Locate the cell with the specified text and output its [x, y] center coordinate. 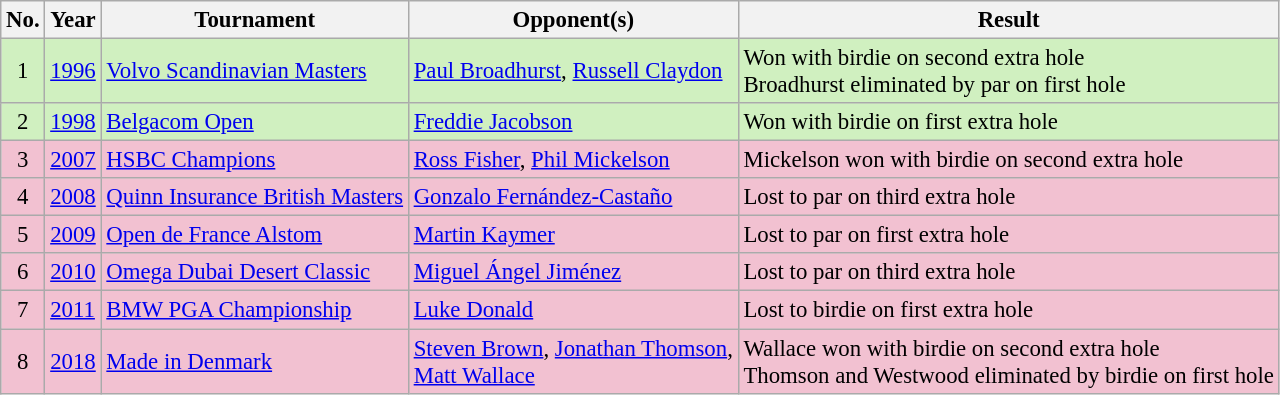
Year [73, 20]
1998 [73, 122]
Volvo Scandinavian Masters [254, 72]
2008 [73, 197]
Wallace won with birdie on second extra holeThomson and Westwood eliminated by birdie on first hole [1008, 362]
Quinn Insurance British Masters [254, 197]
Mickelson won with birdie on second extra hole [1008, 160]
Result [1008, 20]
Martin Kaymer [573, 235]
Tournament [254, 20]
2010 [73, 273]
2 [23, 122]
2009 [73, 235]
1996 [73, 72]
HSBC Champions [254, 160]
3 [23, 160]
Luke Donald [573, 310]
Made in Denmark [254, 362]
BMW PGA Championship [254, 310]
Ross Fisher, Phil Mickelson [573, 160]
Open de France Alstom [254, 235]
2018 [73, 362]
8 [23, 362]
Paul Broadhurst, Russell Claydon [573, 72]
Opponent(s) [573, 20]
Omega Dubai Desert Classic [254, 273]
2007 [73, 160]
2011 [73, 310]
5 [23, 235]
Lost to birdie on first extra hole [1008, 310]
1 [23, 72]
Freddie Jacobson [573, 122]
Lost to par on first extra hole [1008, 235]
Belgacom Open [254, 122]
Steven Brown, Jonathan Thomson, Matt Wallace [573, 362]
4 [23, 197]
Won with birdie on second extra holeBroadhurst eliminated by par on first hole [1008, 72]
Gonzalo Fernández-Castaño [573, 197]
Won with birdie on first extra hole [1008, 122]
6 [23, 273]
No. [23, 20]
Miguel Ángel Jiménez [573, 273]
7 [23, 310]
